Return the [x, y] coordinate for the center point of the cell that contains the specified text.  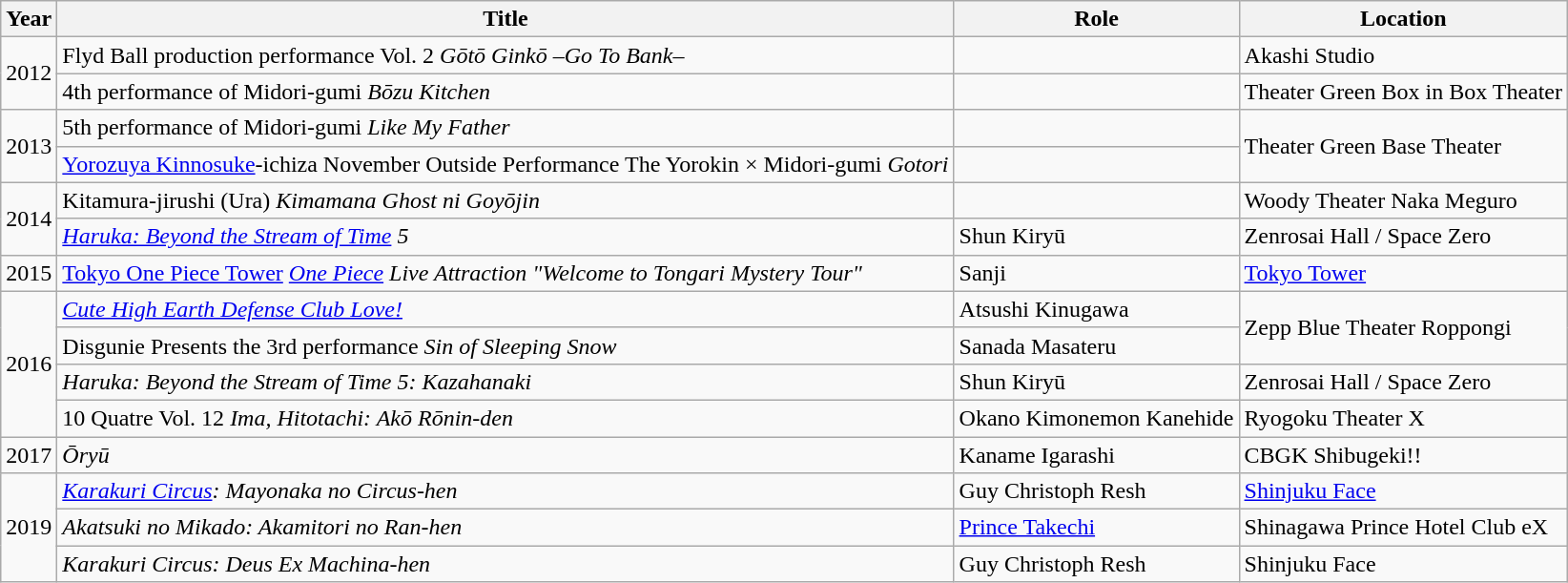
2016 [29, 364]
Theater Green Box in Box Theater [1404, 92]
Shinagawa Prince Hotel Club eX [1404, 528]
Cute High Earth Defense Club Love! [505, 309]
Title [505, 19]
Akashi Studio [1404, 55]
2019 [29, 528]
Akatsuki no Mikado: Akamitori no Ran-hen [505, 528]
Atsushi Kinugawa [1097, 309]
Sanada Masateru [1097, 345]
2017 [29, 455]
Woody Theater Naka Meguro [1404, 200]
4th performance of Midori-gumi Bōzu Kitchen [505, 92]
Karakuri Circus: Mayonaka no Circus-hen [505, 491]
Okano Kimonemon Kanehide [1097, 418]
Yorozuya Kinnosuke-ichiza November Outside Performance The Yorokin × Midori-gumi Gotori [505, 164]
Disgunie Presents the 3rd performance Sin of Sleeping Snow [505, 345]
10 Quatre Vol. 12 Ima, Hitotachi: Akō Rōnin-den [505, 418]
Zepp Blue Theater Roppongi [1404, 327]
Kitamura-jirushi (Ura) Kimamana Ghost ni Goyōjin [505, 200]
2015 [29, 273]
2014 [29, 219]
Role [1097, 19]
CBGK Shibugeki!! [1404, 455]
Ōryū [505, 455]
Karakuri Circus: Deus Ex Machina-hen [505, 564]
Tokyo One Piece Tower One Piece Live Attraction "Welcome to Tongari Mystery Tour" [505, 273]
Haruka: Beyond the Stream of Time 5 [505, 237]
Theater Green Base Theater [1404, 146]
2012 [29, 73]
Prince Takechi [1097, 528]
2013 [29, 146]
Location [1404, 19]
Haruka: Beyond the Stream of Time 5: Kazahanaki [505, 382]
Sanji [1097, 273]
Tokyo Tower [1404, 273]
Year [29, 19]
Ryogoku Theater X [1404, 418]
Kaname Igarashi [1097, 455]
Flyd Ball production performance Vol. 2 Gōtō Ginkō –Go To Bank– [505, 55]
5th performance of Midori-gumi Like My Father [505, 128]
